Identify which cell holds the provided text, then report its (X, Y) central coordinate. 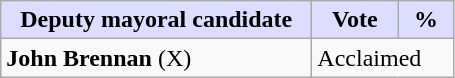
Deputy mayoral candidate (156, 20)
Vote (355, 20)
% (426, 20)
John Brennan (X) (156, 58)
Acclaimed (383, 58)
